Find where the given text appears and provide that cell's center as [X, Y] coordinate. 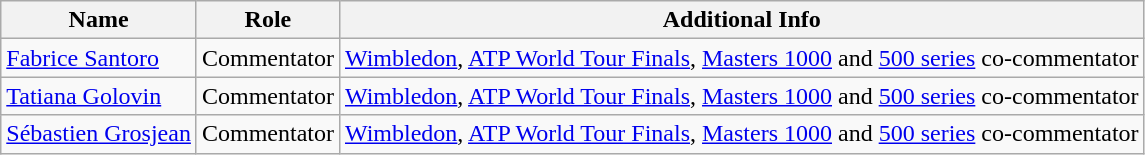
Fabrice Santoro [99, 58]
Additional Info [742, 20]
Sébastien Grosjean [99, 134]
Role [268, 20]
Name [99, 20]
Tatiana Golovin [99, 96]
